Output the (x, y) coordinate of the center of the cell containing the given text.  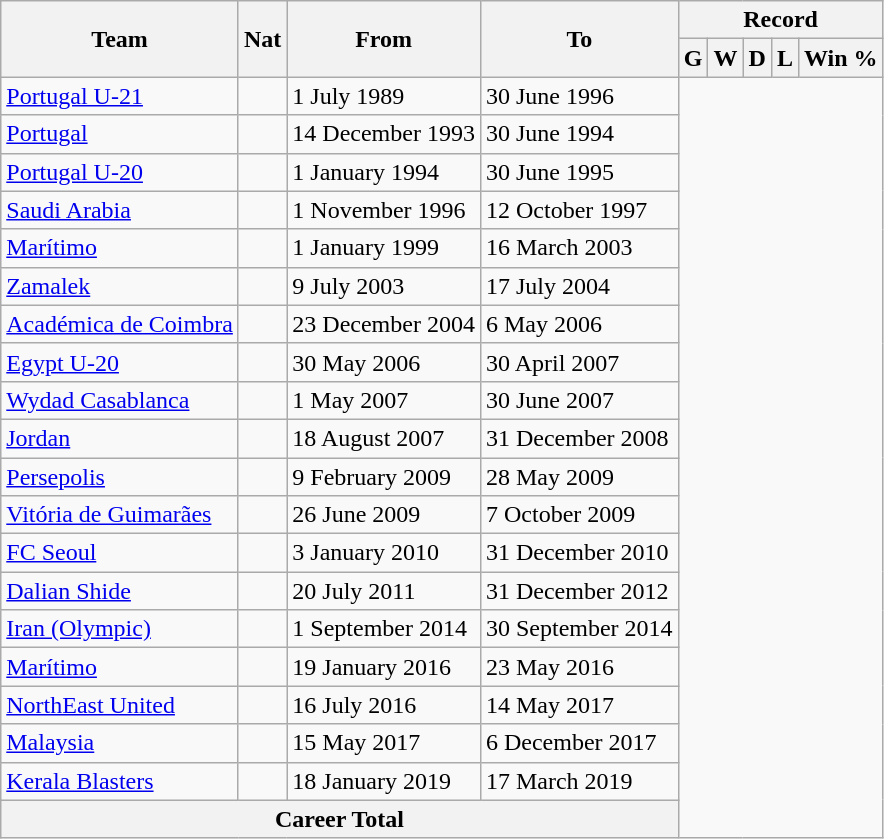
30 June 2007 (579, 400)
D (757, 58)
Zamalek (120, 286)
Record (780, 20)
To (579, 39)
14 May 2017 (579, 705)
1 May 2007 (384, 400)
3 January 2010 (384, 553)
Team (120, 39)
30 September 2014 (579, 629)
14 December 1993 (384, 134)
16 March 2003 (579, 248)
19 January 2016 (384, 667)
6 May 2006 (579, 324)
Portugal (120, 134)
Egypt U-20 (120, 362)
1 September 2014 (384, 629)
Portugal U-21 (120, 96)
17 July 2004 (579, 286)
30 June 1996 (579, 96)
1 January 1999 (384, 248)
31 December 2012 (579, 591)
Kerala Blasters (120, 781)
23 December 2004 (384, 324)
30 June 1995 (579, 172)
Malaysia (120, 743)
Portugal U-20 (120, 172)
16 July 2016 (384, 705)
NorthEast United (120, 705)
18 August 2007 (384, 438)
Career Total (340, 819)
Nat (262, 39)
30 June 1994 (579, 134)
31 December 2010 (579, 553)
30 April 2007 (579, 362)
7 October 2009 (579, 515)
Académica de Coimbra (120, 324)
15 May 2017 (384, 743)
1 November 1996 (384, 210)
Win % (840, 58)
Dalian Shide (120, 591)
28 May 2009 (579, 477)
17 March 2019 (579, 781)
Vitória de Guimarães (120, 515)
1 July 1989 (384, 96)
Jordan (120, 438)
Iran (Olympic) (120, 629)
12 October 1997 (579, 210)
Saudi Arabia (120, 210)
26 June 2009 (384, 515)
18 January 2019 (384, 781)
9 February 2009 (384, 477)
L (784, 58)
1 January 1994 (384, 172)
Wydad Casablanca (120, 400)
W (726, 58)
G (693, 58)
30 May 2006 (384, 362)
6 December 2017 (579, 743)
31 December 2008 (579, 438)
9 July 2003 (384, 286)
Persepolis (120, 477)
23 May 2016 (579, 667)
FC Seoul (120, 553)
20 July 2011 (384, 591)
From (384, 39)
